For the text-containing cell, return its midpoint in [x, y] coordinate format. 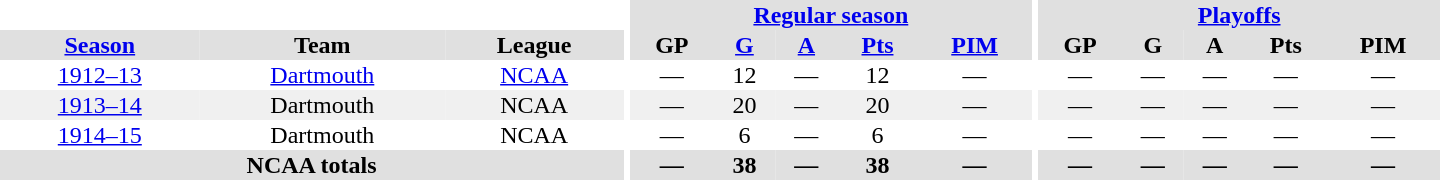
Team [322, 45]
1912–13 [100, 75]
NCAA totals [312, 165]
League [534, 45]
1913–14 [100, 105]
Regular season [830, 15]
Playoffs [1239, 15]
1914–15 [100, 135]
Season [100, 45]
